Output the [x, y] coordinate of the center of the cell containing the given text.  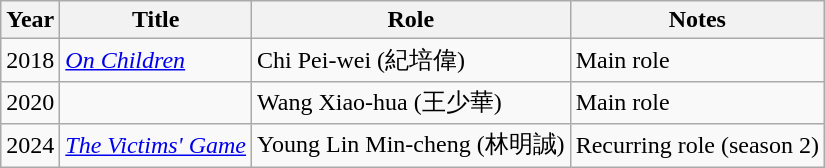
On Children [156, 60]
2024 [30, 146]
2018 [30, 60]
Young Lin Min-cheng (林明誠) [412, 146]
2020 [30, 102]
Chi Pei-wei (紀培偉) [412, 60]
Year [30, 20]
Recurring role (season 2) [697, 146]
Wang Xiao-hua (王少華) [412, 102]
Title [156, 20]
The Victims' Game [156, 146]
Notes [697, 20]
Role [412, 20]
